Extract the [X, Y] coordinate from the center of the cell holding the provided text.  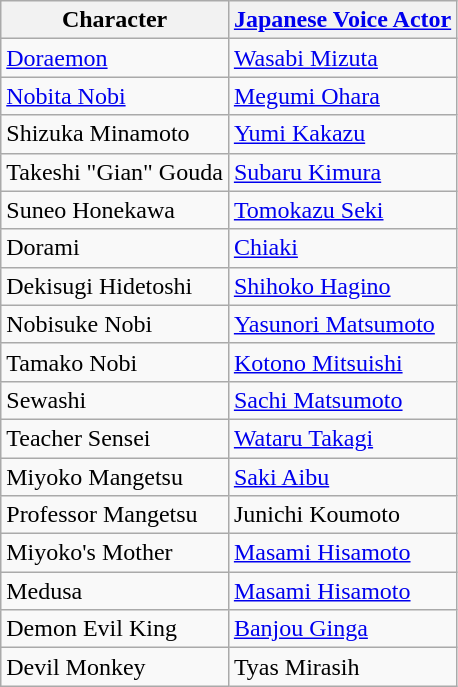
Tyas Mirasih [342, 667]
Japanese Voice Actor [342, 20]
Yumi Kakazu [342, 134]
Suneo Honekawa [115, 210]
Nobita Nobi [115, 96]
Miyoko's Mother [115, 553]
Dorami [115, 248]
Character [115, 20]
Dekisugi Hidetoshi [115, 286]
Yasunori Matsumoto [342, 324]
Saki Aibu [342, 477]
Professor Mangetsu [115, 515]
Megumi Ohara [342, 96]
Wataru Takagi [342, 438]
Sachi Matsumoto [342, 400]
Miyoko Mangetsu [115, 477]
Subaru Kimura [342, 172]
Teacher Sensei [115, 438]
Tomokazu Seki [342, 210]
Doraemon [115, 58]
Kotono Mitsuishi [342, 362]
Tamako Nobi [115, 362]
Sewashi [115, 400]
Chiaki [342, 248]
Banjou Ginga [342, 629]
Takeshi "Gian" Gouda [115, 172]
Junichi Koumoto [342, 515]
Demon Evil King [115, 629]
Medusa [115, 591]
Shihoko Hagino [342, 286]
Nobisuke Nobi [115, 324]
Wasabi Mizuta [342, 58]
Shizuka Minamoto [115, 134]
Devil Monkey [115, 667]
